Capture the cell that displays the provided text and extract its [X, Y] central coordinate. 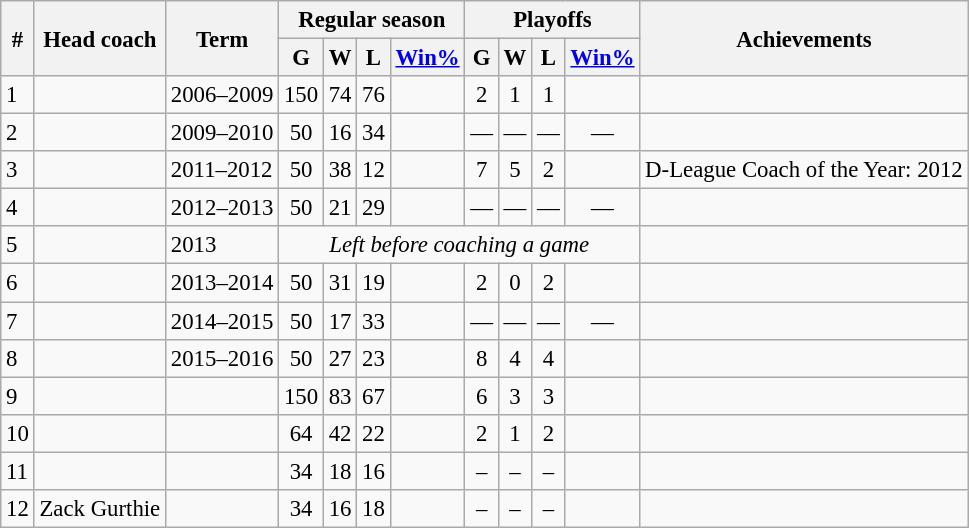
2013 [222, 245]
23 [374, 358]
2006–2009 [222, 95]
21 [340, 208]
17 [340, 321]
2015–2016 [222, 358]
# [18, 38]
Head coach [100, 38]
64 [302, 433]
10 [18, 433]
0 [514, 283]
Zack Gurthie [100, 509]
83 [340, 396]
19 [374, 283]
22 [374, 433]
74 [340, 95]
67 [374, 396]
2009–2010 [222, 133]
9 [18, 396]
D-League Coach of the Year: 2012 [804, 170]
2012–2013 [222, 208]
27 [340, 358]
2013–2014 [222, 283]
Achievements [804, 38]
Regular season [372, 20]
Playoffs [552, 20]
29 [374, 208]
Term [222, 38]
33 [374, 321]
42 [340, 433]
2014–2015 [222, 321]
76 [374, 95]
11 [18, 471]
38 [340, 170]
31 [340, 283]
Left before coaching a game [460, 245]
2011–2012 [222, 170]
